Capture the cell that displays the provided text and extract its [X, Y] central coordinate. 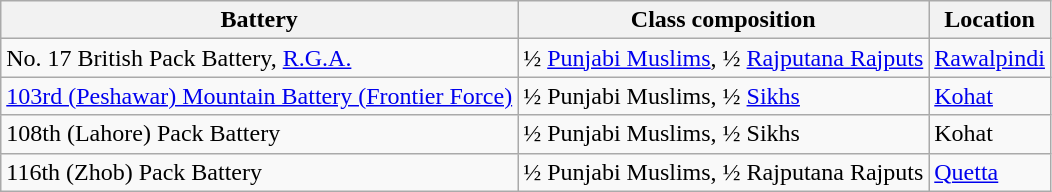
Class composition [724, 20]
108th (Lahore) Pack Battery [260, 134]
Quetta [990, 172]
Location [990, 20]
103rd (Peshawar) Mountain Battery (Frontier Force) [260, 96]
No. 17 British Pack Battery, R.G.A. [260, 58]
Battery [260, 20]
Rawalpindi [990, 58]
116th (Zhob) Pack Battery [260, 172]
